Determine the (x, y) coordinate at the center of the cell enclosing the given text.  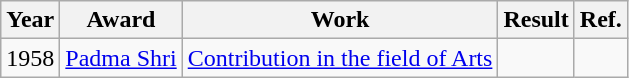
Contribution in the field of Arts (340, 58)
Work (340, 20)
Result (536, 20)
Ref. (600, 20)
Year (30, 20)
1958 (30, 58)
Award (121, 20)
Padma Shri (121, 58)
